Return [X, Y] of the center of cell containing provided text 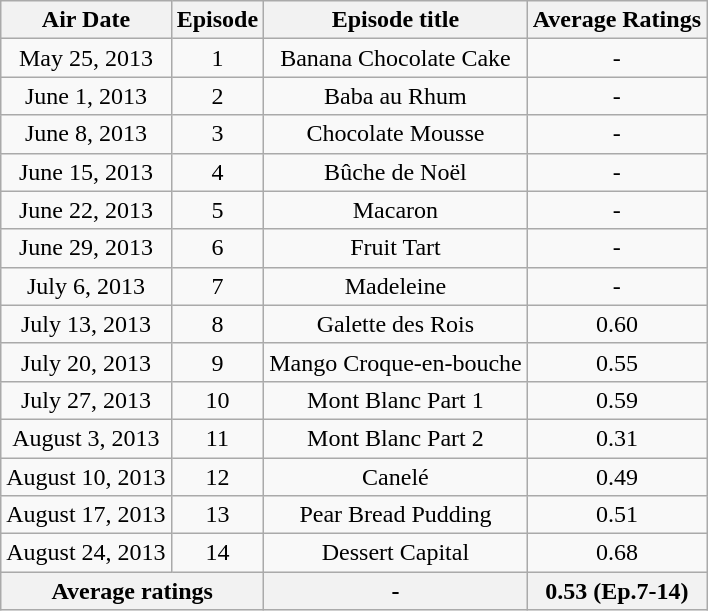
11 [217, 438]
2 [217, 96]
0.59 [616, 400]
0.55 [616, 362]
June 1, 2013 [86, 96]
August 3, 2013 [86, 438]
July 6, 2013 [86, 286]
14 [217, 553]
Baba au Rhum [396, 96]
1 [217, 58]
Average ratings [132, 591]
Banana Chocolate Cake [396, 58]
Mont Blanc Part 2 [396, 438]
Bûche de Noël [396, 172]
7 [217, 286]
July 27, 2013 [86, 400]
Madeleine [396, 286]
0.53 (Ep.7-14) [616, 591]
July 20, 2013 [86, 362]
9 [217, 362]
Air Date [86, 20]
August 10, 2013 [86, 477]
0.49 [616, 477]
Episode title [396, 20]
June 15, 2013 [86, 172]
Average Ratings [616, 20]
Pear Bread Pudding [396, 515]
August 17, 2013 [86, 515]
6 [217, 248]
Fruit Tart [396, 248]
Mango Croque-en-bouche [396, 362]
June 29, 2013 [86, 248]
13 [217, 515]
May 25, 2013 [86, 58]
Episode [217, 20]
June 8, 2013 [86, 134]
June 22, 2013 [86, 210]
0.31 [616, 438]
0.51 [616, 515]
Canelé [396, 477]
Mont Blanc Part 1 [396, 400]
5 [217, 210]
July 13, 2013 [86, 324]
12 [217, 477]
August 24, 2013 [86, 553]
0.68 [616, 553]
Macaron [396, 210]
0.60 [616, 324]
4 [217, 172]
8 [217, 324]
10 [217, 400]
Dessert Capital [396, 553]
Chocolate Mousse [396, 134]
3 [217, 134]
Galette des Rois [396, 324]
